Find where the given text appears and provide that cell's center as [X, Y] coordinate. 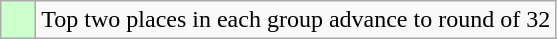
Top two places in each group advance to round of 32 [296, 20]
